Find where the given text appears and provide that cell's center as [X, Y] coordinate. 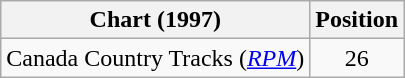
Chart (1997) [156, 20]
Canada Country Tracks (RPM) [156, 58]
Position [357, 20]
26 [357, 58]
